Return [x, y] of the center of cell containing provided text 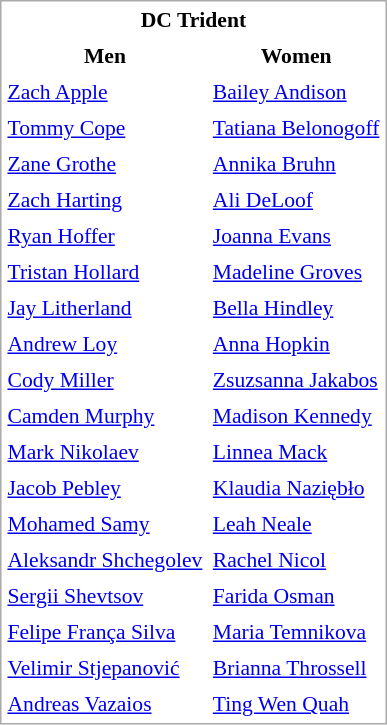
Zach Apple [105, 92]
Madison Kennedy [296, 416]
Felipe França Silva [105, 632]
Madeline Groves [296, 272]
Anna Hopkin [296, 344]
Ali DeLoof [296, 200]
Velimir Stjepanović [105, 668]
Rachel Nicol [296, 560]
Andreas Vazaios [105, 704]
Ryan Hoffer [105, 236]
Women [296, 56]
Zach Harting [105, 200]
Aleksandr Shchegolev [105, 560]
Farida Osman [296, 596]
Cody Miller [105, 380]
Bailey Andison [296, 92]
Joanna Evans [296, 236]
Jay Litherland [105, 308]
Ting Wen Quah [296, 704]
Bella Hindley [296, 308]
Zsuzsanna Jakabos [296, 380]
Annika Bruhn [296, 164]
Camden Murphy [105, 416]
Sergii Shevtsov [105, 596]
Zane Grothe [105, 164]
Klaudia Naziębło [296, 488]
Tatiana Belonogoff [296, 128]
DC Trident [194, 20]
Linnea Mack [296, 452]
Leah Neale [296, 524]
Men [105, 56]
Mohamed Samy [105, 524]
Jacob Pebley [105, 488]
Andrew Loy [105, 344]
Maria Temnikova [296, 632]
Tristan Hollard [105, 272]
Mark Nikolaev [105, 452]
Brianna Throssell [296, 668]
Tommy Cope [105, 128]
